Find where the given text appears and provide that cell's center as (x, y) coordinate. 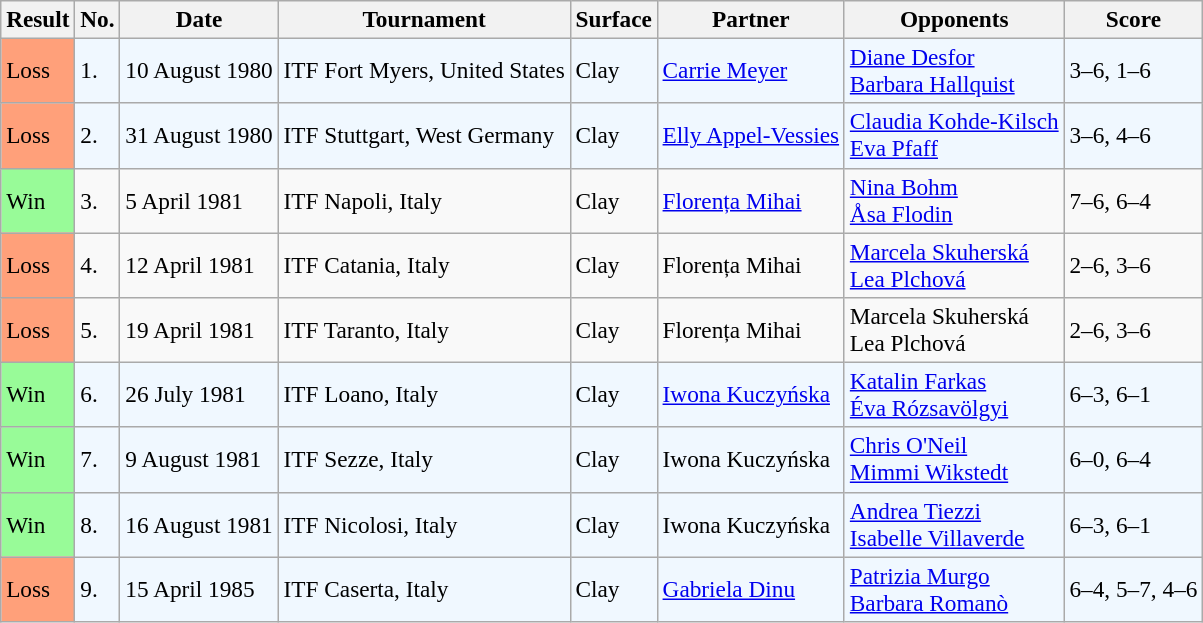
15 April 1985 (199, 588)
ITF Sezze, Italy (424, 460)
5. (98, 330)
16 August 1981 (199, 524)
ITF Caserta, Italy (424, 588)
6–0, 6–4 (1134, 460)
19 April 1981 (199, 330)
ITF Loano, Italy (424, 394)
ITF Fort Myers, United States (424, 70)
ITF Stuttgart, West Germany (424, 136)
Gabriela Dinu (750, 588)
7. (98, 460)
Andrea Tiezzi Isabelle Villaverde (954, 524)
2. (98, 136)
Elly Appel-Vessies (750, 136)
ITF Taranto, Italy (424, 330)
Date (199, 19)
9. (98, 588)
Diane Desfor Barbara Hallquist (954, 70)
6. (98, 394)
12 April 1981 (199, 264)
1. (98, 70)
3. (98, 200)
Result (38, 19)
Partner (750, 19)
10 August 1980 (199, 70)
8. (98, 524)
Katalin Farkas Éva Rózsavölgyi (954, 394)
Claudia Kohde-Kilsch Eva Pfaff (954, 136)
3–6, 4–6 (1134, 136)
Score (1134, 19)
7–6, 6–4 (1134, 200)
4. (98, 264)
No. (98, 19)
Opponents (954, 19)
31 August 1980 (199, 136)
Chris O'Neil Mimmi Wikstedt (954, 460)
Patrizia Murgo Barbara Romanò (954, 588)
ITF Nicolosi, Italy (424, 524)
Tournament (424, 19)
Surface (614, 19)
Nina Bohm Åsa Flodin (954, 200)
6–4, 5–7, 4–6 (1134, 588)
ITF Napoli, Italy (424, 200)
9 August 1981 (199, 460)
26 July 1981 (199, 394)
5 April 1981 (199, 200)
3–6, 1–6 (1134, 70)
ITF Catania, Italy (424, 264)
Carrie Meyer (750, 70)
